Return the (X, Y) coordinate for the center point of the cell that contains the specified text.  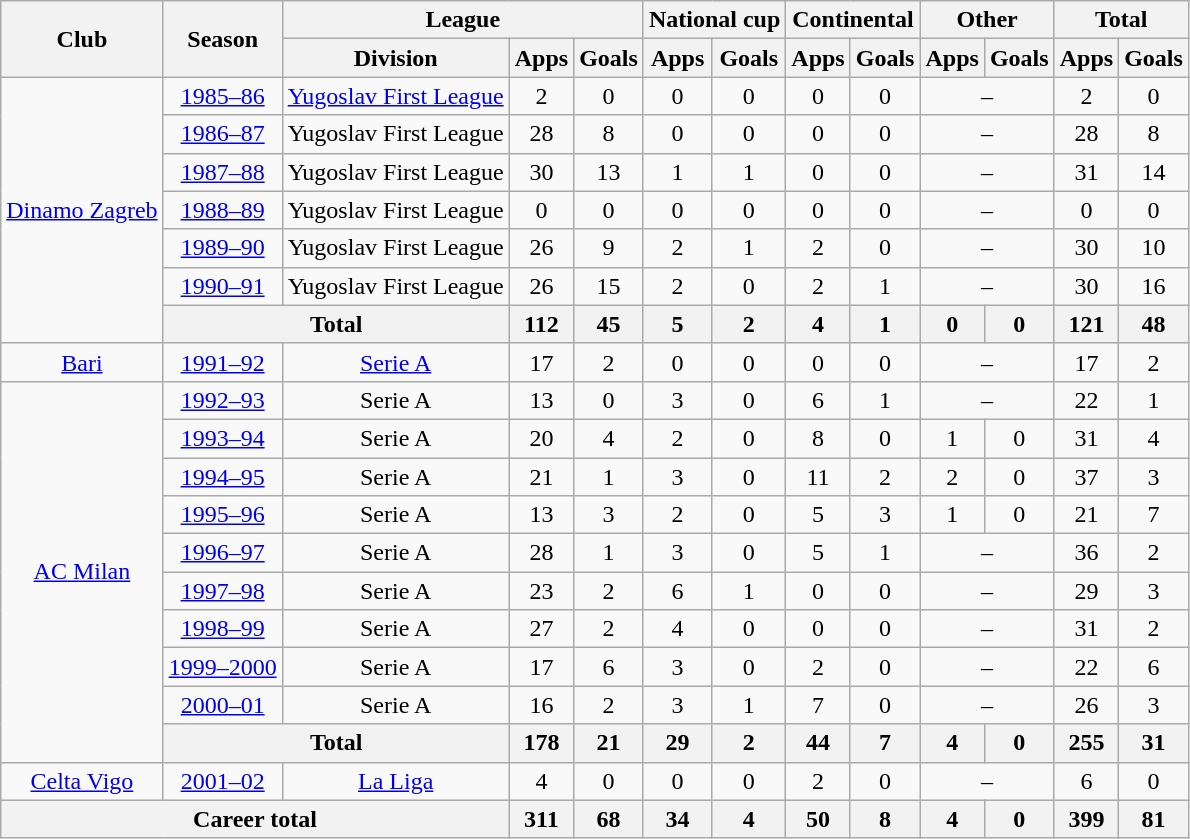
14 (1154, 172)
1985–86 (222, 96)
AC Milan (82, 572)
20 (541, 438)
27 (541, 629)
Career total (255, 819)
112 (541, 324)
1990–91 (222, 286)
399 (1086, 819)
81 (1154, 819)
48 (1154, 324)
178 (541, 743)
11 (818, 477)
Division (396, 58)
15 (609, 286)
45 (609, 324)
Club (82, 39)
1994–95 (222, 477)
37 (1086, 477)
1987–88 (222, 172)
50 (818, 819)
1992–93 (222, 400)
Continental (853, 20)
23 (541, 591)
68 (609, 819)
1999–2000 (222, 667)
1988–89 (222, 210)
Celta Vigo (82, 781)
1996–97 (222, 553)
Season (222, 39)
121 (1086, 324)
La Liga (396, 781)
1998–99 (222, 629)
Bari (82, 362)
Dinamo Zagreb (82, 210)
League (462, 20)
1995–96 (222, 515)
44 (818, 743)
Other (987, 20)
National cup (714, 20)
255 (1086, 743)
1986–87 (222, 134)
2001–02 (222, 781)
36 (1086, 553)
10 (1154, 248)
1993–94 (222, 438)
311 (541, 819)
1989–90 (222, 248)
34 (677, 819)
1991–92 (222, 362)
2000–01 (222, 705)
1997–98 (222, 591)
9 (609, 248)
